Output the (x, y) coordinate of the center of the cell containing the given text.  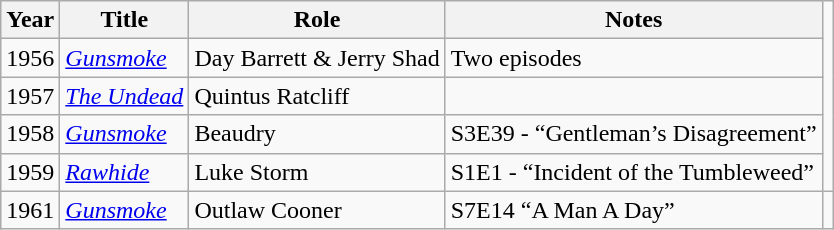
Rawhide (124, 172)
1958 (30, 134)
Year (30, 20)
Title (124, 20)
1957 (30, 96)
Two episodes (634, 58)
1961 (30, 210)
Beaudry (317, 134)
1956 (30, 58)
Luke Storm (317, 172)
Outlaw Cooner (317, 210)
1959 (30, 172)
Role (317, 20)
S7E14 “A Man A Day” (634, 210)
S3E39 - “Gentleman’s Disagreement” (634, 134)
Quintus Ratcliff (317, 96)
The Undead (124, 96)
Notes (634, 20)
S1E1 - “Incident of the Tumbleweed” (634, 172)
Day Barrett & Jerry Shad (317, 58)
